For the text-containing cell, return its midpoint in (X, Y) coordinate format. 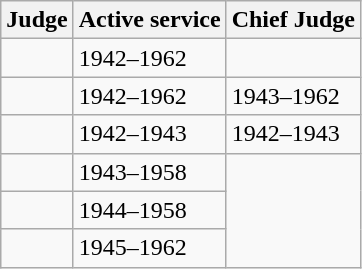
1945–1962 (150, 248)
Judge (37, 20)
1943–1958 (150, 172)
Chief Judge (293, 20)
1944–1958 (150, 210)
1943–1962 (293, 96)
Active service (150, 20)
